Search for the cell housing the specified text and yield its (x, y) center coordinate. 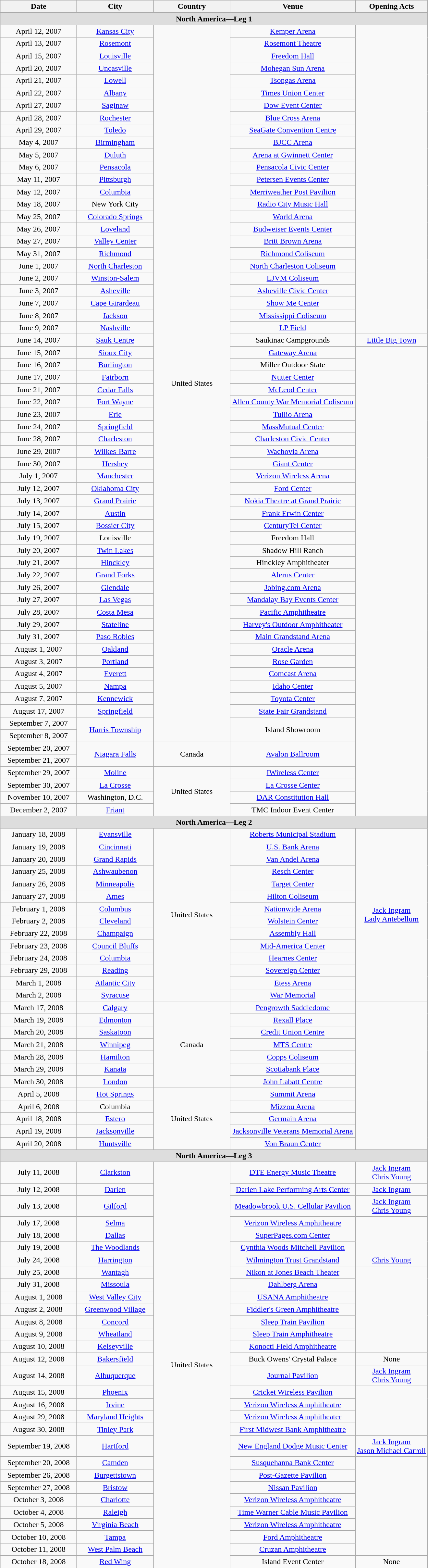
May 18, 2007 (39, 204)
Loveland (115, 229)
Greenwood Village (115, 1309)
Dow Event Center (293, 105)
Cruzan Amphitheatre (293, 1549)
Bossier City (115, 525)
LP Field (293, 328)
July 17, 2008 (39, 1223)
Island Event Center (293, 1562)
April 12, 2007 (39, 31)
Oakland (115, 649)
Avalon Ballroom (293, 754)
Asheville (115, 291)
North Charleston Coliseum (293, 266)
Kanata (115, 1069)
Resch Center (293, 872)
July 13, 2007 (39, 501)
War Memorial (293, 995)
Selma (115, 1223)
Red Wing (115, 1562)
August 1, 2008 (39, 1297)
Albany (115, 93)
Darien (115, 1189)
July 27, 2007 (39, 600)
June 30, 2007 (39, 464)
July 21, 2007 (39, 563)
U.S. Bank Arena (293, 847)
March 1, 2008 (39, 983)
Kansas City (115, 31)
The Woodlands (115, 1248)
Idaho Center (293, 686)
August 14, 2008 (39, 1375)
Toledo (115, 130)
La Crosse Center (293, 785)
Fort Wayne (115, 402)
Susquehanna Bank Center (293, 1463)
Rochester (115, 118)
Bristow (115, 1487)
August 7, 2007 (39, 698)
Wantagh (115, 1272)
Pittsburgh (115, 180)
July 28, 2007 (39, 612)
June 16, 2007 (39, 365)
Nampa (115, 686)
Little Big Town (391, 340)
Nashville (115, 328)
July 14, 2007 (39, 513)
Hinckley Amphitheater (293, 563)
Cincinnati (115, 847)
Charlotte (115, 1500)
Giant Center (293, 464)
Winston-Salem (115, 278)
Winnipeg (115, 1045)
Austin (115, 513)
DAR Constitution Hall (293, 797)
Blue Cross Arena (293, 118)
Rose Garden (293, 661)
Paso Robles (115, 637)
Journal Pavilion (293, 1375)
Concord (115, 1322)
October 18, 2008 (39, 1562)
January 25, 2008 (39, 872)
Wolstein Center (293, 921)
Uncasville (115, 68)
Edmonton (115, 1020)
State Fair Grandstand (293, 711)
August 17, 2007 (39, 711)
April 6, 2008 (39, 1106)
July 24, 2008 (39, 1260)
Clarkston (115, 1173)
Sleep Train Pavilion (293, 1322)
Oracle Arena (293, 649)
Glendale (115, 587)
January 20, 2008 (39, 859)
DTE Energy Music Theatre (293, 1173)
MTS Centre (293, 1045)
February 1, 2008 (39, 909)
North Charleston (115, 266)
Chris Young (391, 1260)
April 13, 2007 (39, 44)
May 26, 2007 (39, 229)
Jack IngramJason Michael Carroll (391, 1446)
October 10, 2008 (39, 1537)
Konocti Field Amphitheatre (293, 1346)
Saukinac Campgrounds (293, 340)
CenturyTel Center (293, 525)
June 2, 2007 (39, 278)
August 9, 2008 (39, 1334)
September 26, 2008 (39, 1475)
Von Braun Center (293, 1143)
Harris Township (115, 729)
March 20, 2008 (39, 1032)
SeaGate Convention Centre (293, 130)
Gilford (115, 1206)
Verizon Wireless Arena (293, 476)
January 26, 2008 (39, 884)
May 12, 2007 (39, 192)
Grand Rapids (115, 859)
June 7, 2007 (39, 303)
Irvine (115, 1405)
August 2, 2008 (39, 1309)
December 2, 2007 (39, 810)
July 20, 2007 (39, 550)
Council Bluffs (115, 946)
Etess Arena (293, 983)
Huntsville (115, 1143)
June 29, 2007 (39, 451)
World Arena (293, 217)
April 15, 2007 (39, 56)
Pacific Amphitheatre (293, 612)
June 23, 2007 (39, 414)
June 14, 2007 (39, 340)
August 10, 2008 (39, 1346)
April 20, 2008 (39, 1143)
October 4, 2008 (39, 1512)
Burgettstown (115, 1475)
Sauk Centre (115, 340)
Erie (115, 414)
Van Andel Arena (293, 859)
Cricket Wireless Pavilion (293, 1392)
January 27, 2008 (39, 896)
Country (192, 6)
Mid-America Center (293, 946)
Summit Arena (293, 1094)
Jack IngramLady Antebellum (391, 915)
September 20, 2008 (39, 1463)
Wheatland (115, 1334)
Nissan Pavilion (293, 1487)
August 12, 2008 (39, 1359)
New England Dodge Music Center (293, 1446)
Tsongas Arena (293, 81)
Opening Acts (391, 6)
Syracuse (115, 995)
Charleston Civic Center (293, 439)
Wilkes-Barre (115, 451)
Island Showroom (293, 729)
July 29, 2007 (39, 624)
Mohegan Sun Arena (293, 68)
Wilmington Trust Grandstand (293, 1260)
May 25, 2007 (39, 217)
Frank Erwin Center (293, 513)
Germain Arena (293, 1119)
Assembly Hall (293, 933)
June 15, 2007 (39, 352)
June 28, 2007 (39, 439)
Petersen Events Center (293, 180)
Ames (115, 896)
July 31, 2007 (39, 637)
July 12, 2007 (39, 488)
London (115, 1082)
June 8, 2007 (39, 315)
February 2, 2008 (39, 921)
Wachovia Arena (293, 451)
McLeod Center (293, 390)
November 10, 2007 (39, 797)
September 21, 2007 (39, 760)
North America—Leg 1 (214, 19)
Ashwaubenon (115, 872)
March 30, 2008 (39, 1082)
Ford Amphitheatre (293, 1537)
July 11, 2008 (39, 1173)
Birmingham (115, 142)
Britt Brown Arena (293, 241)
February 23, 2008 (39, 946)
Pensacola (115, 167)
Colorado Springs (115, 217)
April 19, 2008 (39, 1131)
First Midwest Bank Amphitheatre (293, 1429)
Hershey (115, 464)
June 22, 2007 (39, 402)
Mizzou Arena (293, 1106)
Times Union Center (293, 93)
Camden (115, 1463)
July 15, 2007 (39, 525)
June 9, 2007 (39, 328)
Charleston (115, 439)
New York City (115, 204)
April 29, 2007 (39, 130)
Nokia Theatre at Grand Prairie (293, 501)
Portland (115, 661)
March 29, 2008 (39, 1069)
Post-Gazette Pavilion (293, 1475)
Mississippi Coliseum (293, 315)
April 20, 2007 (39, 68)
Kennewick (115, 698)
March 21, 2008 (39, 1045)
September 20, 2007 (39, 748)
Scotiabank Place (293, 1069)
August 8, 2008 (39, 1322)
Alerus Center (293, 575)
Hilton Coliseum (293, 896)
LJVM Coliseum (293, 278)
Atlantic City (115, 983)
Saskatoon (115, 1032)
Jacksonville Veterans Memorial Arena (293, 1131)
July 12, 2008 (39, 1189)
Calgary (115, 1008)
Bakersfield (115, 1359)
North America—Leg 3 (214, 1156)
July 25, 2008 (39, 1272)
September 30, 2007 (39, 785)
Phoenix (115, 1392)
Buck Owens' Crystal Palace (293, 1359)
Tampa (115, 1537)
March 19, 2008 (39, 1020)
Pengrowth Saddledome (293, 1008)
Moline (115, 773)
June 1, 2007 (39, 266)
Cedar Falls (115, 390)
April 22, 2007 (39, 93)
Budweiser Events Center (293, 229)
Nationwide Arena (293, 909)
Pensacola Civic Center (293, 167)
Lowell (115, 81)
Cape Girardeau (115, 303)
Valley Center (115, 241)
Fairborn (115, 377)
June 24, 2007 (39, 427)
Grand Forks (115, 575)
Evansville (115, 834)
Meadowbrook U.S. Cellular Pavilion (293, 1206)
March 2, 2008 (39, 995)
May 31, 2007 (39, 254)
Reading (115, 971)
October 3, 2008 (39, 1500)
June 21, 2007 (39, 390)
Dahlberg Arena (293, 1285)
August 29, 2008 (39, 1417)
August 15, 2008 (39, 1392)
Duluth (115, 155)
Verizon Wireless Amphitheater (293, 1417)
Allen County War Memorial Coliseum (293, 402)
Time Warner Cable Music Pavilion (293, 1512)
Show Me Center (293, 303)
Jackson (115, 315)
September 19, 2008 (39, 1446)
Manchester (115, 476)
August 16, 2008 (39, 1405)
July 19, 2008 (39, 1248)
West Palm Beach (115, 1549)
Virginia Beach (115, 1524)
Costa Mesa (115, 612)
July 31, 2008 (39, 1285)
July 22, 2007 (39, 575)
TMC Indoor Event Center (293, 810)
January 19, 2008 (39, 847)
Friant (115, 810)
Comcast Arena (293, 674)
USANA Amphitheatre (293, 1297)
April 28, 2007 (39, 118)
March 28, 2008 (39, 1057)
September 7, 2007 (39, 723)
Hearnes Center (293, 958)
Hamilton (115, 1057)
Missoula (115, 1285)
Albuquerque (115, 1375)
May 27, 2007 (39, 241)
Richmond Coliseum (293, 254)
Estero (115, 1119)
Las Vegas (115, 600)
Venue (293, 6)
Hartford (115, 1446)
Harvey's Outdoor Amphitheater (293, 624)
Jacksonville (115, 1131)
Roberts Municipal Stadium (293, 834)
Cynthia Woods Mitchell Pavilion (293, 1248)
September 27, 2008 (39, 1487)
Radio City Music Hall (293, 204)
Kemper Arena (293, 31)
April 5, 2008 (39, 1094)
October 11, 2008 (39, 1549)
June 3, 2007 (39, 291)
Sioux City (115, 352)
Arena at Gwinnett Center (293, 155)
May 6, 2007 (39, 167)
May 11, 2007 (39, 180)
Fiddler's Green Amphitheatre (293, 1309)
Shadow Hill Ranch (293, 550)
Champaign (115, 933)
Maryland Heights (115, 1417)
Copps Coliseum (293, 1057)
Sovereign Center (293, 971)
City (115, 6)
October 5, 2008 (39, 1524)
Date (39, 6)
SuperPages.com Center (293, 1235)
Target Center (293, 884)
Toyota Center (293, 698)
West Valley City (115, 1297)
Columbus (115, 909)
Burlington (115, 365)
Darien Lake Performing Arts Center (293, 1189)
September 8, 2007 (39, 735)
IWireless Center (293, 773)
John Labatt Centre (293, 1082)
Mandalay Bay Events Center (293, 600)
Sleep Train Amphitheatre (293, 1334)
Hot Springs (115, 1094)
La Crosse (115, 785)
Merriweather Post Pavilion (293, 192)
Nutter Center (293, 377)
April 21, 2007 (39, 81)
July 18, 2008 (39, 1235)
Raleigh (115, 1512)
May 5, 2007 (39, 155)
BJCC Arena (293, 142)
Rexall Place (293, 1020)
Rosemont Theatre (293, 44)
Jack Ingram (391, 1189)
Stateline (115, 624)
Nikon at Jones Beach Theater (293, 1272)
August 1, 2007 (39, 649)
July 13, 2008 (39, 1206)
Hinckley (115, 563)
Oklahoma City (115, 488)
Main Grandstand Arena (293, 637)
Twin Lakes (115, 550)
Minneapolis (115, 884)
North America—Leg 2 (214, 822)
Jobing.com Arena (293, 587)
May 4, 2007 (39, 142)
February 22, 2008 (39, 933)
July 26, 2007 (39, 587)
Miller Outdoor State (293, 365)
Tullio Arena (293, 414)
April 18, 2008 (39, 1119)
March 17, 2008 (39, 1008)
Washington, D.C. (115, 797)
September 29, 2007 (39, 773)
Saginaw (115, 105)
Rosemont (115, 44)
Harrington (115, 1260)
Dallas (115, 1235)
January 18, 2008 (39, 834)
Everett (115, 674)
Richmond (115, 254)
August 3, 2007 (39, 661)
February 24, 2008 (39, 958)
August 30, 2008 (39, 1429)
Asheville Civic Center (293, 291)
MassMutual Center (293, 427)
Kelseyville (115, 1346)
August 4, 2007 (39, 674)
Ford Center (293, 488)
July 19, 2007 (39, 538)
Niagara Falls (115, 754)
Tinley Park (115, 1429)
Credit Union Centre (293, 1032)
Gateway Arena (293, 352)
April 27, 2007 (39, 105)
Grand Prairie (115, 501)
August 5, 2007 (39, 686)
February 29, 2008 (39, 971)
July 1, 2007 (39, 476)
Cleveland (115, 921)
June 17, 2007 (39, 377)
